From the cell containing the given text, extract its center point as [x, y] coordinate. 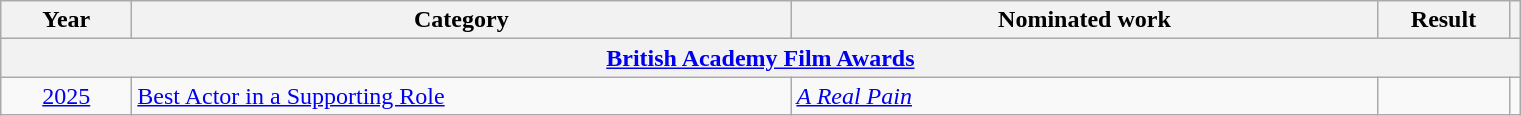
Best Actor in a Supporting Role [462, 96]
British Academy Film Awards [760, 58]
Year [66, 20]
A Real Pain [1084, 96]
Category [462, 20]
Result [1444, 20]
2025 [66, 96]
Nominated work [1084, 20]
